Provide the (X, Y) coordinate of the cell's center where the given text is located.  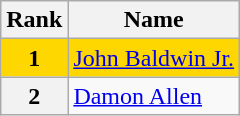
Damon Allen (154, 96)
1 (34, 58)
Rank (34, 20)
Name (154, 20)
2 (34, 96)
John Baldwin Jr. (154, 58)
